Extract the [X, Y] coordinate from the center of the cell holding the provided text.  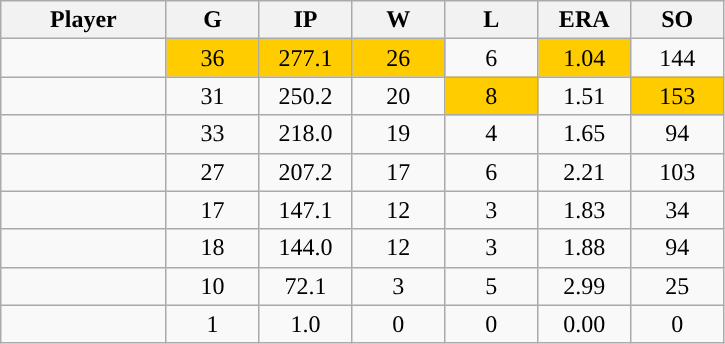
153 [678, 96]
20 [398, 96]
25 [678, 286]
277.1 [306, 58]
26 [398, 58]
19 [398, 134]
1.04 [584, 58]
147.1 [306, 210]
218.0 [306, 134]
2.21 [584, 172]
1.0 [306, 324]
144 [678, 58]
4 [492, 134]
1 [212, 324]
34 [678, 210]
207.2 [306, 172]
1.83 [584, 210]
72.1 [306, 286]
SO [678, 20]
1.51 [584, 96]
18 [212, 248]
0.00 [584, 324]
Player [84, 20]
IP [306, 20]
144.0 [306, 248]
31 [212, 96]
5 [492, 286]
33 [212, 134]
27 [212, 172]
ERA [584, 20]
8 [492, 96]
10 [212, 286]
L [492, 20]
1.65 [584, 134]
36 [212, 58]
1.88 [584, 248]
W [398, 20]
2.99 [584, 286]
250.2 [306, 96]
103 [678, 172]
G [212, 20]
